Provide the [x, y] coordinate of the cell's center where the given text is located.  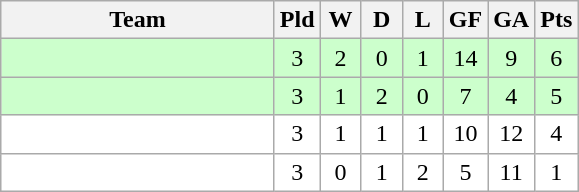
Pld [297, 20]
14 [465, 58]
GA [512, 20]
Team [138, 20]
6 [556, 58]
Pts [556, 20]
D [382, 20]
7 [465, 96]
10 [465, 134]
L [422, 20]
GF [465, 20]
11 [512, 172]
9 [512, 58]
12 [512, 134]
W [340, 20]
